Determine the (X, Y) coordinate at the center of the cell enclosing the given text.  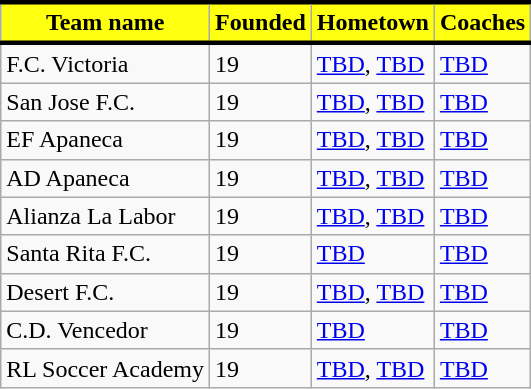
Team name (106, 22)
Desert F.C. (106, 292)
C.D. Vencedor (106, 330)
San Jose F.C. (106, 102)
Founded (261, 22)
AD Apaneca (106, 178)
EF Apaneca (106, 140)
Hometown (372, 22)
F.C. Victoria (106, 63)
Alianza La Labor (106, 216)
RL Soccer Academy (106, 368)
Coaches (482, 22)
Santa Rita F.C. (106, 254)
